Locate the cell with the specified text and output its (X, Y) center coordinate. 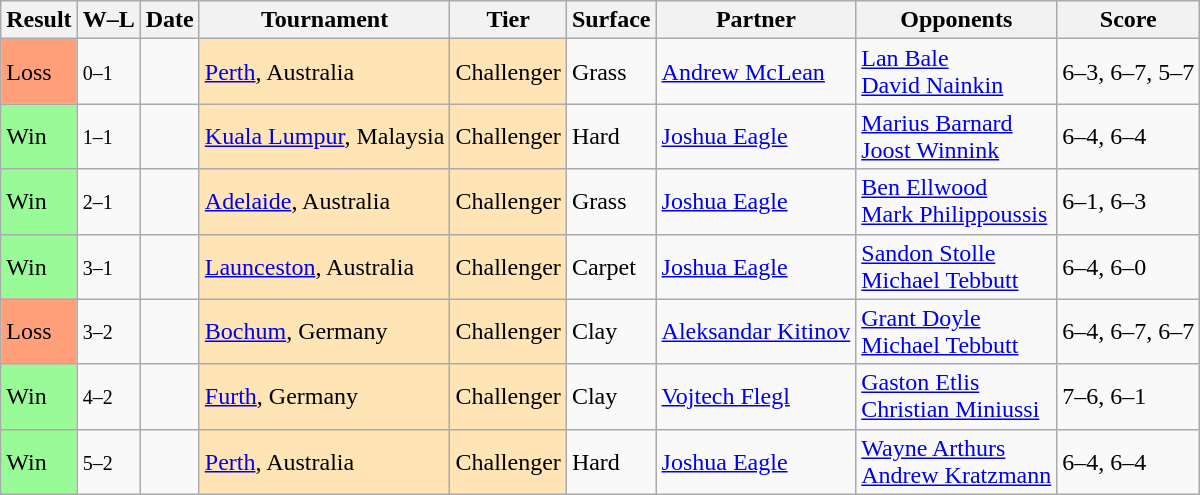
Result (39, 20)
2–1 (108, 202)
Kuala Lumpur, Malaysia (324, 136)
Bochum, Germany (324, 332)
1–1 (108, 136)
7–6, 6–1 (1128, 396)
Tier (508, 20)
3–2 (108, 332)
Tournament (324, 20)
Gaston Etlis Christian Miniussi (956, 396)
6–1, 6–3 (1128, 202)
Sandon Stolle Michael Tebbutt (956, 266)
4–2 (108, 396)
5–2 (108, 462)
Marius Barnard Joost Winnink (956, 136)
6–4, 6–0 (1128, 266)
Date (170, 20)
Wayne Arthurs Andrew Kratzmann (956, 462)
Adelaide, Australia (324, 202)
Opponents (956, 20)
6–3, 6–7, 5–7 (1128, 72)
Surface (611, 20)
Ben Ellwood Mark Philippoussis (956, 202)
6–4, 6–7, 6–7 (1128, 332)
Partner (756, 20)
Andrew McLean (756, 72)
Aleksandar Kitinov (756, 332)
Score (1128, 20)
Furth, Germany (324, 396)
Launceston, Australia (324, 266)
Carpet (611, 266)
3–1 (108, 266)
Vojtech Flegl (756, 396)
Lan Bale David Nainkin (956, 72)
0–1 (108, 72)
W–L (108, 20)
Grant Doyle Michael Tebbutt (956, 332)
